Pinpoint the cell where the given text exists, returning its (X, Y) midpoint coordinate. 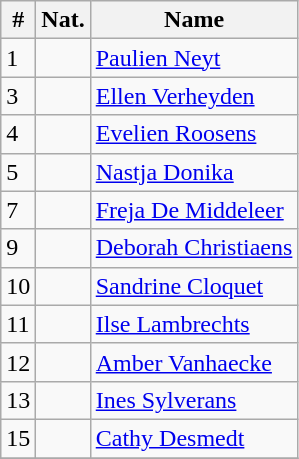
Paulien Neyt (194, 58)
13 (18, 400)
10 (18, 286)
Cathy Desmedt (194, 438)
12 (18, 362)
Nastja Donika (194, 172)
Nat. (63, 20)
Freja De Middeleer (194, 210)
3 (18, 96)
15 (18, 438)
5 (18, 172)
Ellen Verheyden (194, 96)
7 (18, 210)
Evelien Roosens (194, 134)
# (18, 20)
9 (18, 248)
11 (18, 324)
4 (18, 134)
1 (18, 58)
Ines Sylverans (194, 400)
Ilse Lambrechts (194, 324)
Deborah Christiaens (194, 248)
Amber Vanhaecke (194, 362)
Sandrine Cloquet (194, 286)
Name (194, 20)
